From the cell containing the given text, extract its center point as [X, Y] coordinate. 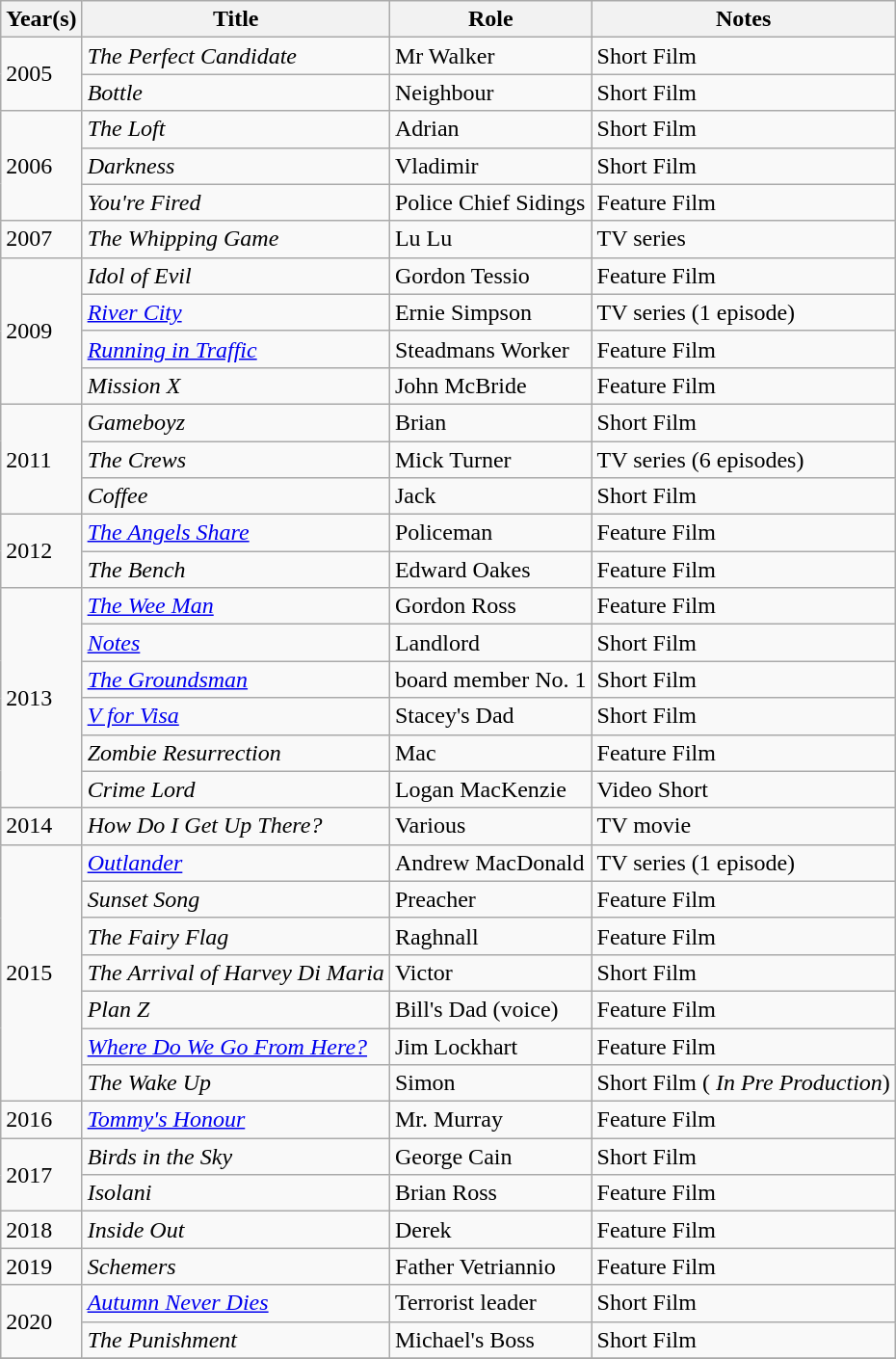
The Whipping Game [235, 239]
Andrew MacDonald [490, 863]
Ernie Simpson [490, 312]
The Angels Share [235, 533]
Steadmans Worker [490, 349]
Edward Oakes [490, 570]
Vladimir [490, 166]
Neighbour [490, 93]
Mac [490, 753]
The Loft [235, 129]
Tommy's Honour [235, 1120]
Title [235, 19]
Video Short [744, 789]
Running in Traffic [235, 349]
Lu Lu [490, 239]
Michael's Boss [490, 1340]
Gordon Ross [490, 606]
Brian [490, 422]
2007 [41, 239]
You're Fired [235, 202]
2018 [41, 1230]
2005 [41, 74]
Logan MacKenzie [490, 789]
Various [490, 826]
Mr Walker [490, 56]
Stacey's Dad [490, 716]
The Crews [235, 460]
2006 [41, 166]
The Fairy Flag [235, 936]
The Groundsman [235, 679]
The Wee Man [235, 606]
2017 [41, 1175]
2012 [41, 551]
George Cain [490, 1157]
Terrorist leader [490, 1303]
Where Do We Go From Here? [235, 1046]
Short Film ( In Pre Production) [744, 1083]
Year(s) [41, 19]
Schemers [235, 1266]
Inside Out [235, 1230]
Outlander [235, 863]
V for Visa [235, 716]
TV series (6 episodes) [744, 460]
Preacher [490, 899]
Mission X [235, 386]
Victor [490, 973]
2016 [41, 1120]
Sunset Song [235, 899]
TV movie [744, 826]
Coffee [235, 496]
Father Vetriannio [490, 1266]
Zombie Resurrection [235, 753]
The Wake Up [235, 1083]
Bottle [235, 93]
2013 [41, 698]
Simon [490, 1083]
Isolani [235, 1193]
Policeman [490, 533]
John McBride [490, 386]
The Punishment [235, 1340]
Police Chief Sidings [490, 202]
Mick Turner [490, 460]
The Perfect Candidate [235, 56]
Jack [490, 496]
Gordon Tessio [490, 276]
The Bench [235, 570]
Crime Lord [235, 789]
Derek [490, 1230]
2014 [41, 826]
How Do I Get Up There? [235, 826]
2020 [41, 1321]
Plan Z [235, 1009]
2015 [41, 973]
Mr. Murray [490, 1120]
Landlord [490, 643]
Brian Ross [490, 1193]
Bill's Dad (voice) [490, 1009]
The Arrival of Harvey Di Maria [235, 973]
Gameboyz [235, 422]
Darkness [235, 166]
2019 [41, 1266]
Adrian [490, 129]
Idol of Evil [235, 276]
2011 [41, 459]
Autumn Never Dies [235, 1303]
board member No. 1 [490, 679]
TV series [744, 239]
Jim Lockhart [490, 1046]
River City [235, 312]
Role [490, 19]
Birds in the Sky [235, 1157]
2009 [41, 331]
Raghnall [490, 936]
